For the text-containing cell, return its midpoint in (X, Y) coordinate format. 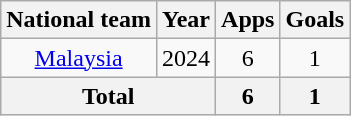
Goals (315, 20)
2024 (186, 58)
Apps (248, 20)
Total (108, 96)
Year (186, 20)
National team (79, 20)
Malaysia (79, 58)
